Pinpoint the cell where the given text exists, returning its [X, Y] midpoint coordinate. 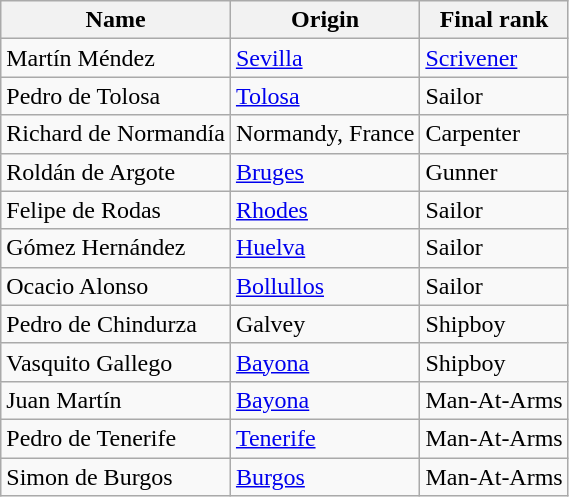
Gómez Hernández [116, 248]
Normandy, France [324, 134]
Burgos [324, 477]
Rhodes [324, 210]
Tenerife [324, 438]
Pedro de Tolosa [116, 96]
Origin [324, 20]
Galvey [324, 324]
Tolosa [324, 96]
Felipe de Rodas [116, 210]
Gunner [494, 172]
Bollullos [324, 286]
Pedro de Chindurza [116, 324]
Carpenter [494, 134]
Roldán de Argote [116, 172]
Pedro de Tenerife [116, 438]
Juan Martín [116, 400]
Vasquito Gallego [116, 362]
Final rank [494, 20]
Bruges [324, 172]
Scrivener [494, 58]
Simon de Burgos [116, 477]
Ocacio Alonso [116, 286]
Richard de Normandía [116, 134]
Martín Méndez [116, 58]
Huelva [324, 248]
Name [116, 20]
Sevilla [324, 58]
